For the text-containing cell, return its midpoint in [X, Y] coordinate format. 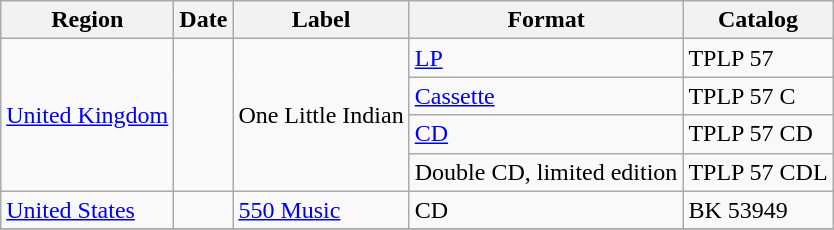
Region [88, 20]
TPLP 57 CDL [758, 172]
Double CD, limited edition [546, 172]
Catalog [758, 20]
LP [546, 58]
550 Music [321, 210]
TPLP 57 C [758, 96]
One Little Indian [321, 115]
BK 53949 [758, 210]
United States [88, 210]
United Kingdom [88, 115]
TPLP 57 CD [758, 134]
Label [321, 20]
Date [204, 20]
TPLP 57 [758, 58]
Cassette [546, 96]
Format [546, 20]
